Extract the (X, Y) coordinate from the center of the cell holding the provided text.  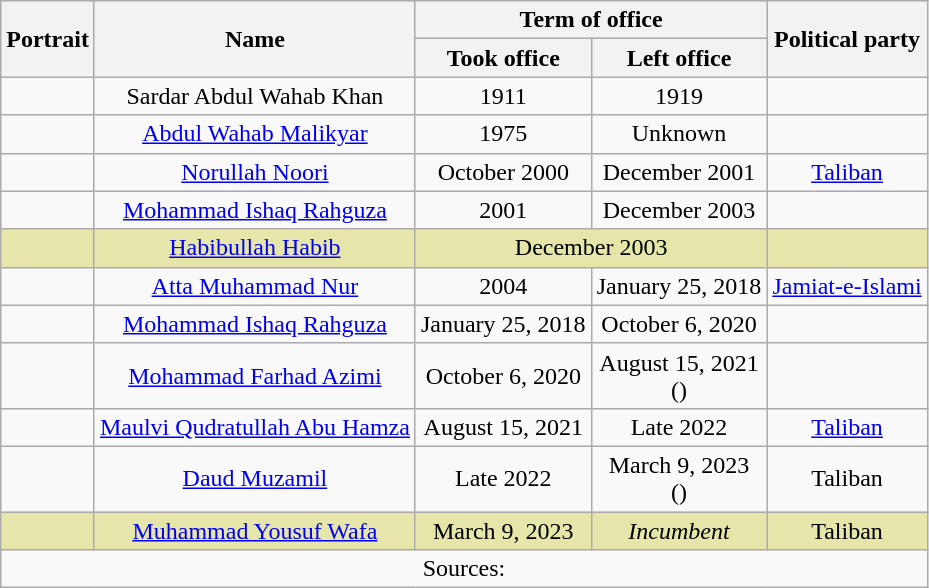
1911 (503, 96)
Political party (847, 39)
Unknown (679, 134)
Incumbent (679, 531)
March 9, 2023() (679, 478)
Habibullah Habib (254, 248)
Mohammad Farhad Azimi (254, 376)
2001 (503, 210)
Term of office (590, 20)
March 9, 2023 (503, 531)
Daud Muzamil (254, 478)
1919 (679, 96)
2004 (503, 286)
December 2001 (679, 172)
Abdul Wahab Malikyar (254, 134)
October 2000 (503, 172)
Atta Muhammad Nur (254, 286)
Sources: (464, 569)
Norullah Noori (254, 172)
Took office (503, 58)
Name (254, 39)
1975 (503, 134)
Muhammad Yousuf Wafa (254, 531)
Portrait (48, 39)
August 15, 2021 (503, 427)
Sardar Abdul Wahab Khan (254, 96)
August 15, 2021() (679, 376)
Maulvi Qudratullah Abu Hamza (254, 427)
Jamiat-e-Islami (847, 286)
Left office (679, 58)
